Pinpoint the cell where the given text exists, returning its (X, Y) midpoint coordinate. 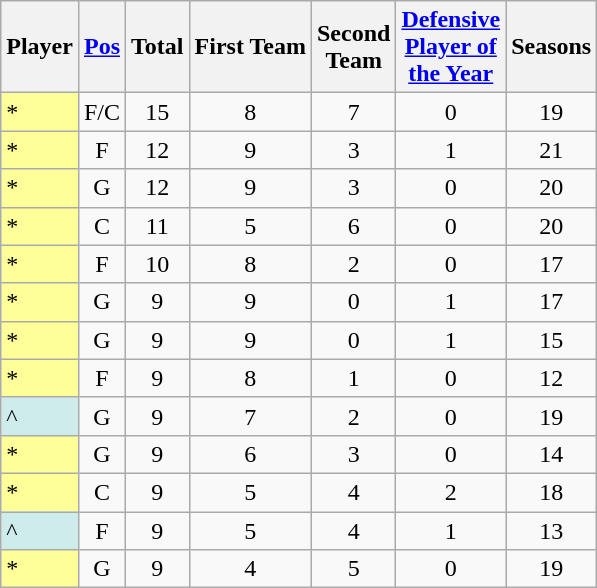
11 (158, 226)
F/C (102, 112)
Pos (102, 47)
Seasons (552, 47)
First Team (250, 47)
14 (552, 454)
10 (158, 264)
21 (552, 150)
18 (552, 492)
Player (40, 47)
Second Team (353, 47)
13 (552, 531)
Total (158, 47)
Defensive Player of the Year (451, 47)
